For the text-containing cell, return its midpoint in (X, Y) coordinate format. 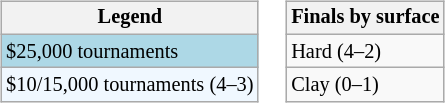
Hard (4–2) (365, 51)
Finals by surface (365, 18)
Legend (130, 18)
Clay (0–1) (365, 85)
$10/15,000 tournaments (4–3) (130, 85)
$25,000 tournaments (130, 51)
